Extract the (X, Y) coordinate from the center of the cell holding the provided text.  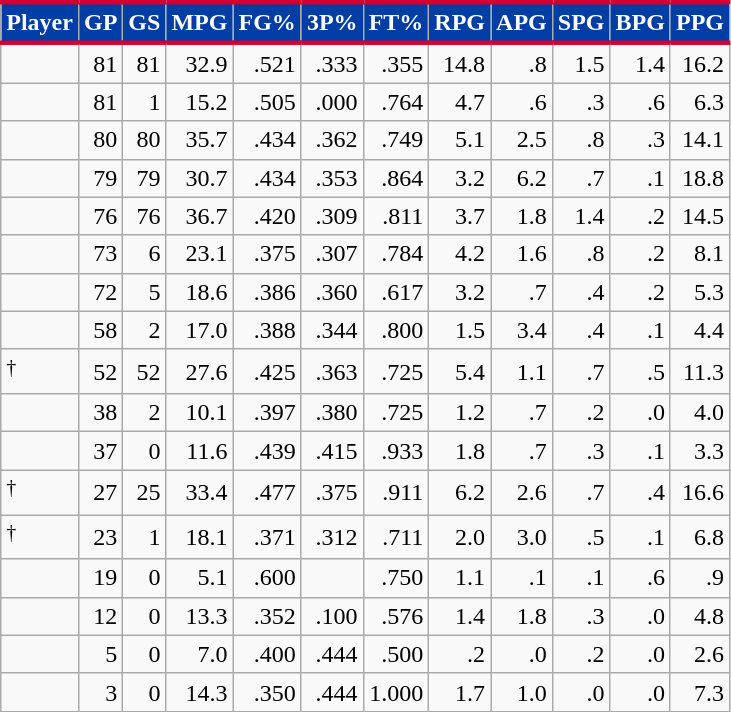
.420 (267, 216)
.617 (396, 292)
.360 (332, 292)
18.8 (700, 178)
.388 (267, 330)
33.4 (200, 492)
2.0 (460, 538)
.355 (396, 63)
58 (100, 330)
14.3 (200, 692)
18.1 (200, 538)
4.0 (700, 413)
.933 (396, 451)
.415 (332, 451)
.811 (396, 216)
30.7 (200, 178)
3.3 (700, 451)
.397 (267, 413)
37 (100, 451)
.477 (267, 492)
14.8 (460, 63)
.600 (267, 578)
11.3 (700, 372)
32.9 (200, 63)
.353 (332, 178)
.500 (396, 654)
10.1 (200, 413)
12 (100, 616)
3.7 (460, 216)
.363 (332, 372)
.425 (267, 372)
.100 (332, 616)
.362 (332, 140)
15.2 (200, 102)
APG (522, 22)
1.2 (460, 413)
.9 (700, 578)
.764 (396, 102)
.439 (267, 451)
FG% (267, 22)
.309 (332, 216)
.352 (267, 616)
3.4 (522, 330)
.371 (267, 538)
PPG (700, 22)
7.3 (700, 692)
1.6 (522, 254)
35.7 (200, 140)
.750 (396, 578)
1.0 (522, 692)
27 (100, 492)
3P% (332, 22)
11.6 (200, 451)
8.1 (700, 254)
17.0 (200, 330)
.380 (332, 413)
14.5 (700, 216)
7.0 (200, 654)
.505 (267, 102)
23.1 (200, 254)
.749 (396, 140)
.784 (396, 254)
.911 (396, 492)
36.7 (200, 216)
16.6 (700, 492)
.576 (396, 616)
13.3 (200, 616)
4.8 (700, 616)
14.1 (700, 140)
.307 (332, 254)
GS (144, 22)
.800 (396, 330)
1.000 (396, 692)
GP (100, 22)
FT% (396, 22)
16.2 (700, 63)
.344 (332, 330)
3 (100, 692)
5.3 (700, 292)
19 (100, 578)
18.6 (200, 292)
.521 (267, 63)
73 (100, 254)
.312 (332, 538)
2.5 (522, 140)
BPG (640, 22)
4.7 (460, 102)
3.0 (522, 538)
SPG (581, 22)
5.4 (460, 372)
1.7 (460, 692)
.350 (267, 692)
72 (100, 292)
.864 (396, 178)
Player (40, 22)
4.2 (460, 254)
38 (100, 413)
MPG (200, 22)
6 (144, 254)
6.8 (700, 538)
.333 (332, 63)
25 (144, 492)
.000 (332, 102)
RPG (460, 22)
6.3 (700, 102)
.400 (267, 654)
4.4 (700, 330)
.386 (267, 292)
27.6 (200, 372)
23 (100, 538)
.711 (396, 538)
